Identify which cell holds the provided text, then report its [X, Y] central coordinate. 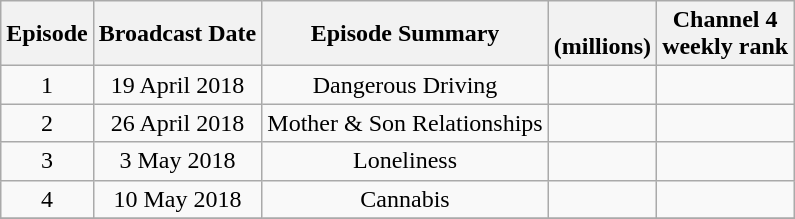
26 April 2018 [178, 123]
4 [47, 199]
Episode [47, 34]
2 [47, 123]
Mother & Son Relationships [405, 123]
1 [47, 85]
(millions) [602, 34]
10 May 2018 [178, 199]
Cannabis [405, 199]
Episode Summary [405, 34]
19 April 2018 [178, 85]
3 May 2018 [178, 161]
Loneliness [405, 161]
3 [47, 161]
Broadcast Date [178, 34]
Channel 4weekly rank [726, 34]
Dangerous Driving [405, 85]
